Extract the (x, y) coordinate from the center of the cell holding the provided text.  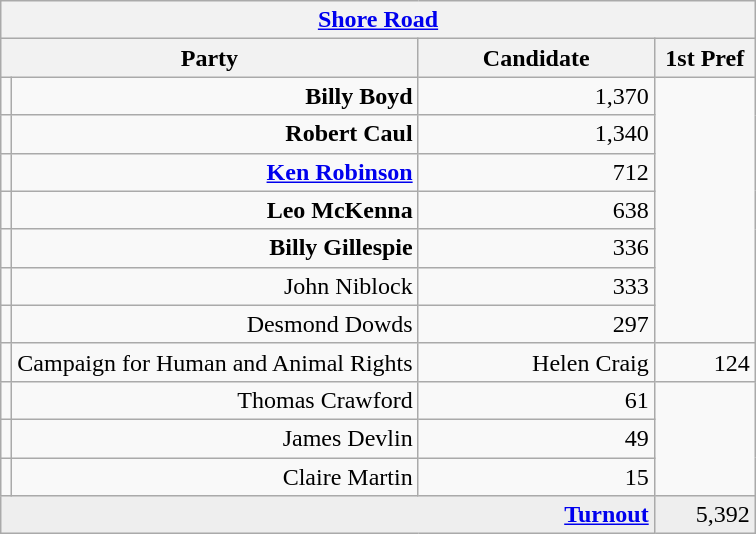
Shore Road (378, 20)
James Devlin (215, 438)
49 (536, 438)
Thomas Crawford (215, 400)
297 (536, 324)
61 (536, 400)
5,392 (704, 515)
Claire Martin (215, 477)
Party (210, 58)
Desmond Dowds (215, 324)
Robert Caul (215, 134)
Candidate (536, 58)
124 (704, 362)
336 (536, 248)
1,370 (536, 96)
1st Pref (704, 58)
333 (536, 286)
Campaign for Human and Animal Rights (215, 362)
638 (536, 210)
Turnout (328, 515)
Billy Boyd (215, 96)
Leo McKenna (215, 210)
Ken Robinson (215, 172)
Helen Craig (536, 362)
Billy Gillespie (215, 248)
1,340 (536, 134)
712 (536, 172)
John Niblock (215, 286)
15 (536, 477)
